Output the (X, Y) coordinate of the center of the cell containing the given text.  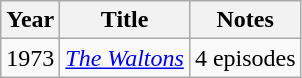
The Waltons (125, 58)
Year (30, 20)
Notes (245, 20)
4 episodes (245, 58)
1973 (30, 58)
Title (125, 20)
